Detect which cell encompasses the target text, then output its (x, y) center coordinate. 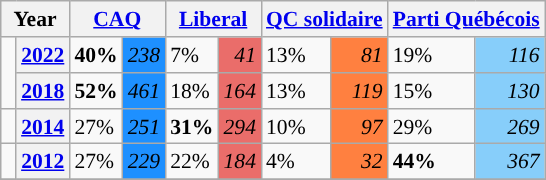
15% (432, 91)
18% (192, 91)
97 (358, 126)
116 (510, 55)
130 (510, 91)
22% (192, 162)
QC solidaire (324, 19)
40% (96, 55)
294 (240, 126)
269 (510, 126)
44% (432, 162)
461 (144, 91)
31% (192, 126)
251 (144, 126)
367 (510, 162)
4% (296, 162)
119 (358, 91)
164 (240, 91)
41 (240, 55)
2022 (42, 55)
2018 (42, 91)
7% (192, 55)
CAQ (117, 19)
2012 (42, 162)
10% (296, 126)
19% (432, 55)
184 (240, 162)
81 (358, 55)
238 (144, 55)
32 (358, 162)
Year (36, 19)
229 (144, 162)
Parti Québécois (466, 19)
Liberal (213, 19)
29% (432, 126)
52% (96, 91)
2014 (42, 126)
